For the text-containing cell, return its midpoint in (x, y) coordinate format. 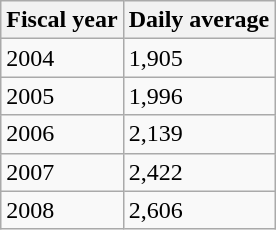
1,905 (199, 58)
1,996 (199, 96)
2007 (62, 172)
2004 (62, 58)
Fiscal year (62, 20)
2005 (62, 96)
2,139 (199, 134)
2006 (62, 134)
Daily average (199, 20)
2,606 (199, 210)
2,422 (199, 172)
2008 (62, 210)
